From the cell containing the given text, extract its center point as [X, Y] coordinate. 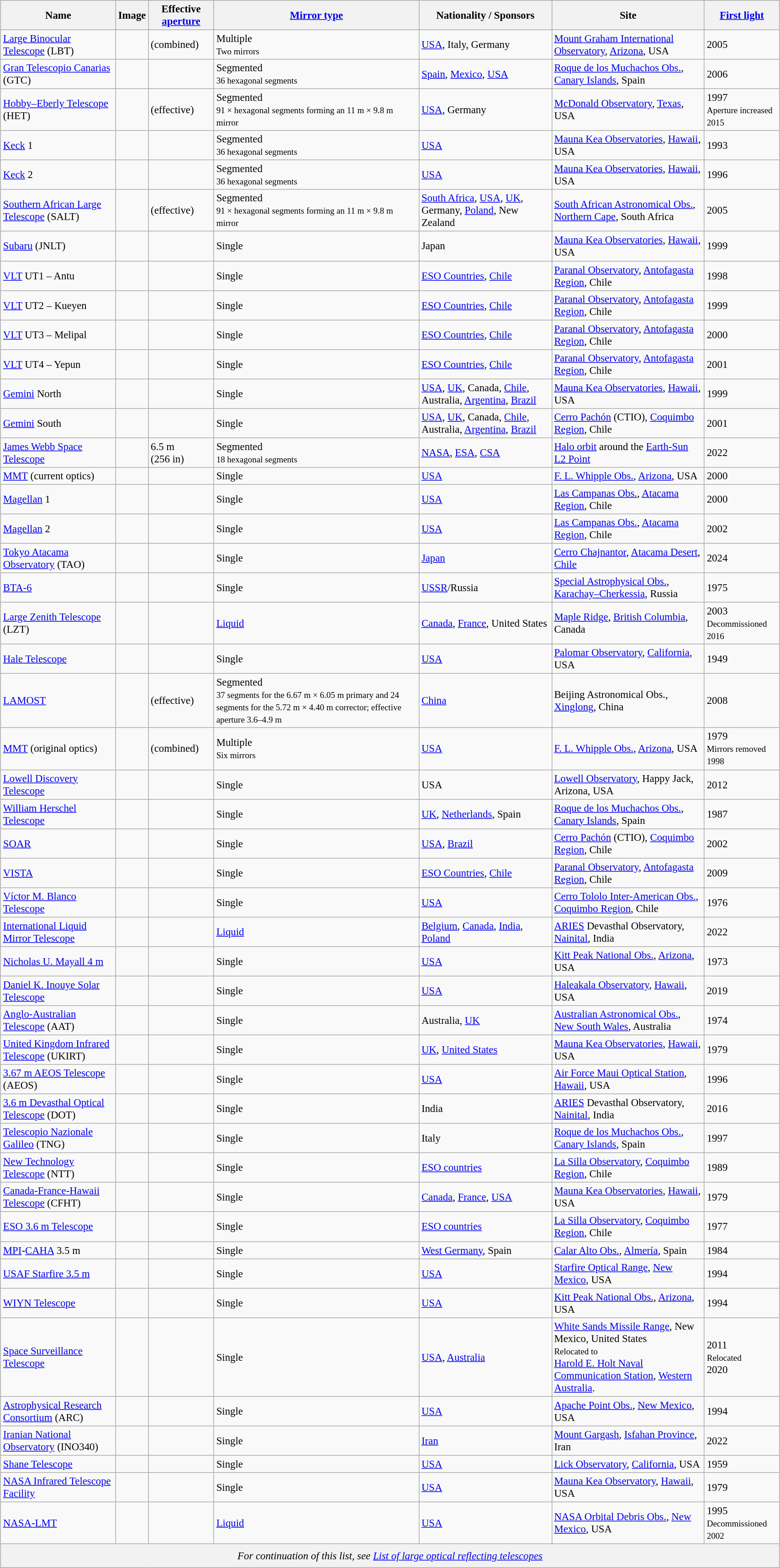
MMT (current optics) [58, 476]
International Liquid Mirror Telescope [58, 932]
USA, Italy, Germany [486, 45]
BTA-6 [58, 588]
Hobby–Eberly Telescope (HET) [58, 110]
SOAR [58, 844]
White Sands Missile Range, New Mexico, United StatesRelocated toHarold E. Holt Naval Communication Station, Western Australia. [628, 1357]
Air Force Maui Optical Station, Hawaii, USA [628, 1079]
Gran Telescopio Canarias (GTC) [58, 74]
Canada, France, United States [486, 624]
6.5 m(256 in) [181, 453]
3.67 m AEOS Telescope (AEOS) [58, 1079]
VISTA [58, 873]
Canada-France-Hawaii Telescope (CFHT) [58, 1197]
USAF Starfire 3.5 m [58, 1274]
Mount Gargash, Isfahan Province, Iran [628, 1441]
Iranian National Observatory (INO340) [58, 1441]
Special Astrophysical Obs., Karachay–Cherkessia, Russia [628, 588]
Haleakala Observatory, Hawaii, USA [628, 991]
Italy [486, 1138]
Telescopio Nazionale Galileo (TNG) [58, 1138]
McDonald Observatory, Texas, USA [628, 110]
2003Decommissioned 2016 [742, 624]
NASA Infrared Telescope Facility [58, 1487]
MultipleTwo mirrors [316, 45]
2008 [742, 701]
Australia, UK [486, 1021]
Halo orbit around the Earth-Sun L2 Point [628, 453]
Iran [486, 1441]
Mauna Kea Observatory, Hawaii, USA [628, 1487]
1997Aperture increased 2015 [742, 110]
1975 [742, 588]
Segmented18 hexagonal segments [316, 453]
Mount Graham International Observatory, Arizona, USA [628, 45]
West Germany, Spain [486, 1250]
1959 [742, 1464]
3.6 m Devasthal Optical Telescope (DOT) [58, 1109]
USA, Brazil [486, 844]
USA, Australia [486, 1357]
Australian Astronomical Obs., New South Wales, Australia [628, 1021]
Segmented37 segments for the 6.67 m × 6.05 m primary and 24 segments for the 5.72 m × 4.40 m corrector; effective aperture 3.6–4.9 m [316, 701]
1949 [742, 659]
Large Zenith Telescope (LZT) [58, 624]
LAMOST [58, 701]
China [486, 701]
NASA Orbital Debris Obs., New Mexico, USA [628, 1523]
Large Binocular Telescope (LBT) [58, 45]
Mirror type [316, 16]
Anglo-Australian Telescope (AAT) [58, 1021]
Shane Telescope [58, 1464]
Cerro Chajnantor, Atacama Desert, Chile [628, 559]
Lick Observatory, California, USA [628, 1464]
Gemini South [58, 424]
1973 [742, 961]
Daniel K. Inouye Solar Telescope [58, 991]
Magellan 1 [58, 499]
WIYN Telescope [58, 1303]
NASA-LMT [58, 1523]
Space Surveillance Telescope [58, 1357]
Cerro Tololo Inter-American Obs., Coquimbo Region, Chile [628, 903]
Keck 2 [58, 175]
James Webb Space Telescope [58, 453]
Víctor M. Blanco Telescope [58, 903]
1993 [742, 145]
South African Astronomical Obs., Northern Cape, South Africa [628, 211]
1989 [742, 1168]
USA, Germany [486, 110]
2011Relocated2020 [742, 1357]
1979Mirrors removed 1998 [742, 749]
2012 [742, 784]
MPI-CAHA 3.5 m [58, 1250]
1995Decommissioned 2002 [742, 1523]
MultipleSix mirrors [316, 749]
VLT UT3 – Melipal [58, 335]
MMT (original optics) [58, 749]
1997 [742, 1138]
UK, Netherlands, Spain [486, 814]
For continuation of this list, see List of large optical reflecting telescopes [390, 1556]
VLT UT4 – Yepun [58, 364]
ESO 3.6 m Telescope [58, 1227]
Gemini North [58, 393]
VLT UT2 – Kueyen [58, 305]
Apache Point Obs., New Mexico, USA [628, 1411]
Lowell Observatory, Happy Jack, Arizona, USA [628, 784]
VLT UT1 – Antu [58, 276]
William Herschel Telescope [58, 814]
1976 [742, 903]
Effective aperture [181, 16]
Calar Alto Obs., Almería, Spain [628, 1250]
Palomar Observatory, California, USA [628, 659]
Name [58, 16]
Tokyo Atacama Observatory (TAO) [58, 559]
Site [628, 16]
1977 [742, 1227]
1974 [742, 1021]
United Kingdom Infrared Telescope (UKIRT) [58, 1050]
Nationality / Sponsors [486, 16]
Canada, France, USA [486, 1197]
Nicholas U. Mayall 4 m [58, 961]
New Technology Telescope (NTT) [58, 1168]
Hale Telescope [58, 659]
1987 [742, 814]
Beijing Astronomical Obs., Xinglong, China [628, 701]
Maple Ridge, British Columbia, Canada [628, 624]
Spain, Mexico, USA [486, 74]
Image [132, 16]
2016 [742, 1109]
Southern African Large Telescope (SALT) [58, 211]
UK, United States [486, 1050]
2024 [742, 559]
Belgium, Canada, India, Poland [486, 932]
Magellan 2 [58, 529]
First light [742, 16]
Starfire Optical Range, New Mexico, USA [628, 1274]
2009 [742, 873]
1984 [742, 1250]
Keck 1 [58, 145]
1998 [742, 276]
USSR/Russia [486, 588]
Astrophysical Research Consortium (ARC) [58, 1411]
Subaru (JNLT) [58, 246]
Lowell Discovery Telescope [58, 784]
NASA, ESA, CSA [486, 453]
South Africa, USA, UK, Germany, Poland, New Zealand [486, 211]
2006 [742, 74]
2019 [742, 991]
India [486, 1109]
